Extract the (x, y) coordinate from the center of the cell holding the provided text.  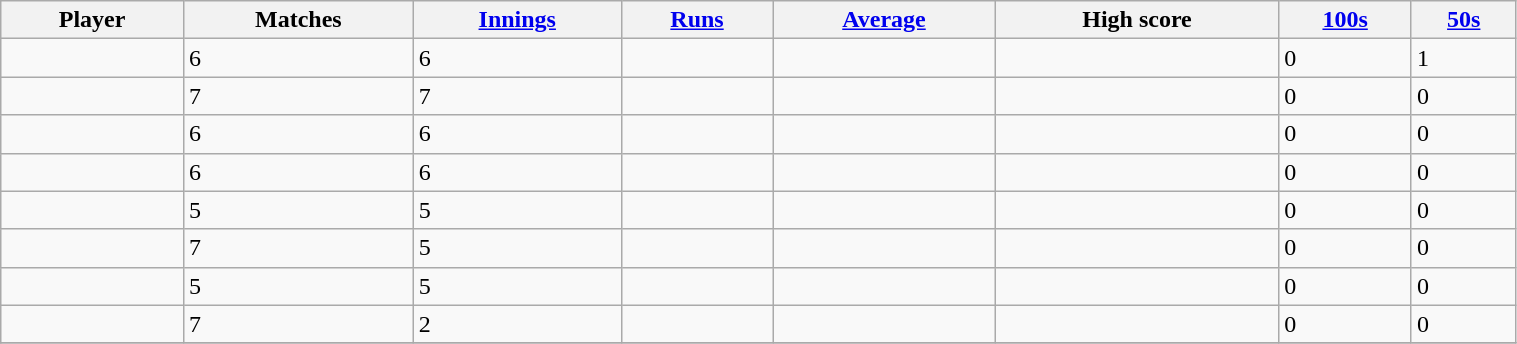
Average (884, 20)
2 (517, 324)
High score (1137, 20)
1 (1464, 58)
Runs (697, 20)
Matches (298, 20)
Player (92, 20)
Innings (517, 20)
50s (1464, 20)
100s (1346, 20)
